Locate the cell with the specified text and output its (x, y) center coordinate. 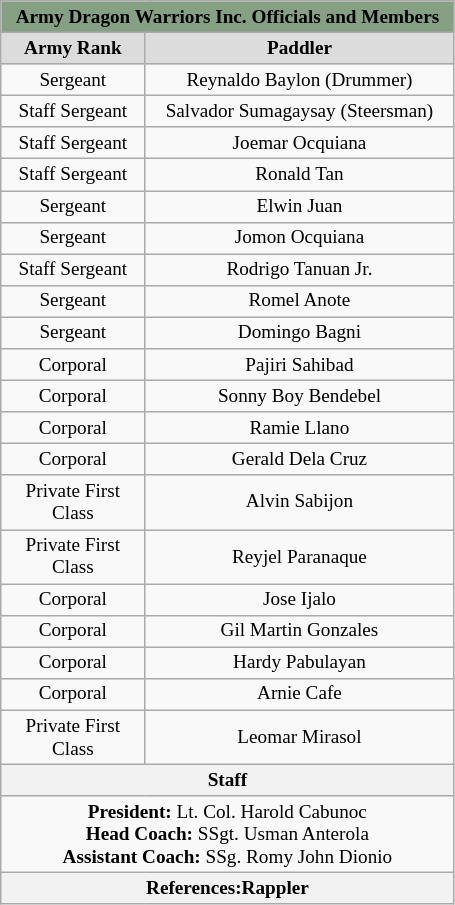
Paddler (300, 48)
Hardy Pabulayan (300, 663)
Rodrigo Tanuan Jr. (300, 270)
Romel Anote (300, 301)
Reynaldo Baylon (Drummer) (300, 80)
President: Lt. Col. Harold Cabunoc Head Coach: SSgt. Usman Anterola Assistant Coach: SSg. Romy John Dionio (228, 834)
Army Dragon Warriors Inc. Officials and Members (228, 17)
Ramie Llano (300, 428)
Leomar Mirasol (300, 737)
Jomon Ocquiana (300, 238)
References:Rappler (228, 888)
Joemar Ocquiana (300, 143)
Gil Martin Gonzales (300, 631)
Elwin Juan (300, 206)
Ronald Tan (300, 175)
Alvin Sabijon (300, 502)
Salvador Sumagaysay (Steersman) (300, 111)
Domingo Bagni (300, 333)
Army Rank (73, 48)
Pajiri Sahibad (300, 365)
Arnie Cafe (300, 694)
Gerald Dela Cruz (300, 460)
Reyjel Paranaque (300, 556)
Sonny Boy Bendebel (300, 396)
Jose Ijalo (300, 599)
Staff (228, 780)
